Capture the cell that displays the provided text and extract its (X, Y) central coordinate. 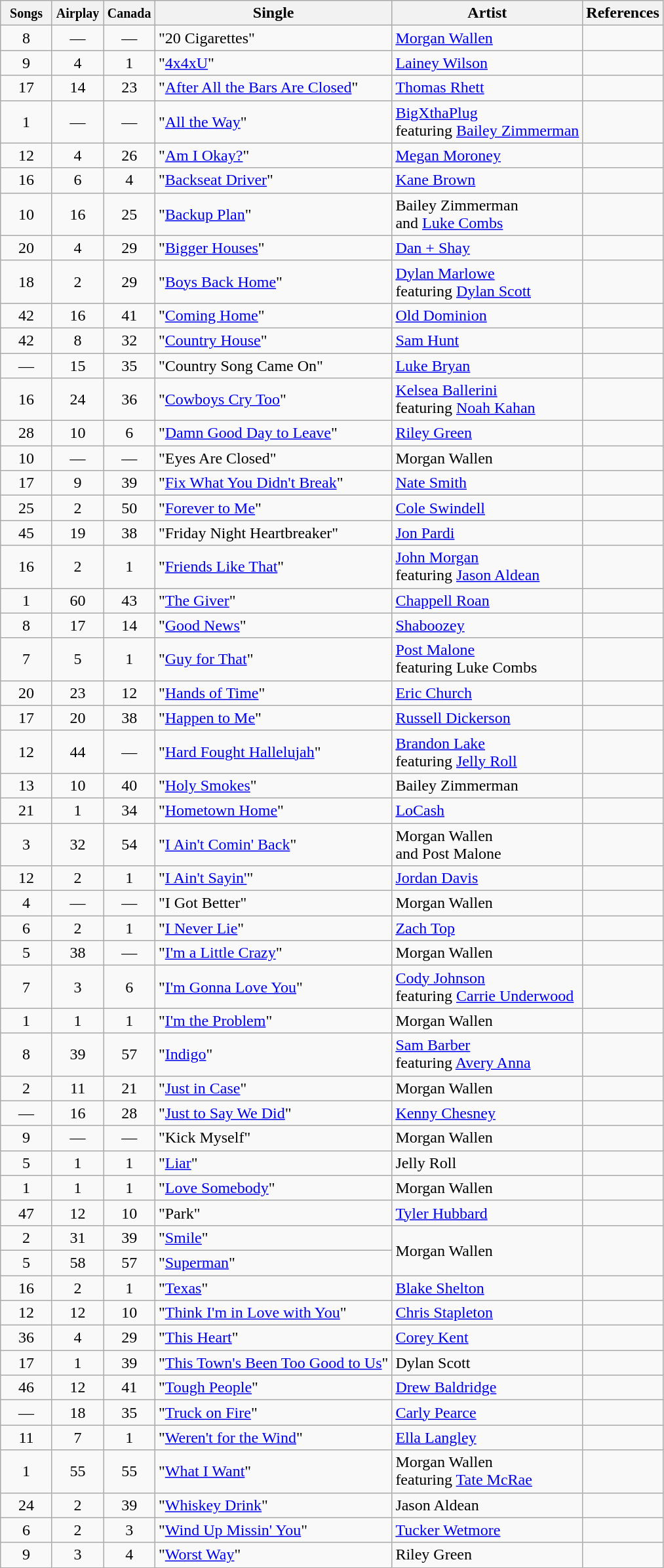
46 (26, 1388)
Jordan Davis (488, 878)
Brandon Lake featuring Jelly Roll (488, 751)
"Am I Okay?" (273, 155)
"4x4xU" (273, 63)
"Hands of Time" (273, 693)
"This Town's Been Too Good to Us" (273, 1363)
26 (130, 155)
Kelsea Ballerini featuring Noah Kahan (488, 400)
"Wind Up Missin' You" (273, 1530)
Dylan Scott (488, 1363)
Single (273, 13)
Zach Top (488, 928)
"I Never Lie" (273, 928)
"Bigger Houses" (273, 248)
Tucker Wetmore (488, 1530)
"I Ain't Comin' Back" (273, 844)
Blake Shelton (488, 1288)
Eric Church (488, 693)
"Good News" (273, 625)
"Boys Back Home" (273, 282)
"Think I'm in Love with You" (273, 1313)
"Whiskey Drink" (273, 1505)
"I'm Gonna Love You" (273, 987)
19 (77, 533)
Bailey Zimmerman (488, 785)
Songs (26, 13)
"Backup Plan" (273, 214)
58 (77, 1263)
Russell Dickerson (488, 718)
Carly Pearce (488, 1413)
"The Giver" (273, 600)
31 (77, 1238)
"Holy Smokes" (273, 785)
60 (77, 600)
"Damn Good Day to Leave" (273, 433)
"Superman" (273, 1263)
Jelly Roll (488, 1163)
"Tough People" (273, 1388)
"Smile" (273, 1238)
Ella Langley (488, 1438)
Tyler Hubbard (488, 1213)
John Morgan featuring Jason Aldean (488, 566)
"Hometown Home" (273, 810)
15 (77, 365)
44 (77, 751)
Kane Brown (488, 180)
"After All the Bars Are Closed" (273, 88)
Sam Hunt (488, 340)
"Just in Case" (273, 1088)
13 (26, 785)
"Eyes Are Closed" (273, 458)
"Worst Way" (273, 1555)
Chappell Roan (488, 600)
Chris Stapleton (488, 1313)
Lainey Wilson (488, 63)
"Fix What You Didn't Break" (273, 483)
"Country Song Came On" (273, 365)
Cody Johnson featuring Carrie Underwood (488, 987)
"Kick Myself" (273, 1138)
Bailey Zimmerman and Luke Combs (488, 214)
"Friday Night Heartbreaker" (273, 533)
"Backseat Driver" (273, 180)
45 (26, 533)
"Country House" (273, 340)
"Weren't for the Wind" (273, 1438)
Post Malone featuring Luke Combs (488, 659)
"Coming Home" (273, 315)
"Love Somebody" (273, 1188)
LoCash (488, 810)
"20 Cigarettes" (273, 38)
"I'm a Little Crazy" (273, 953)
54 (130, 844)
"Cowboys Cry Too" (273, 400)
"Forever to Me" (273, 508)
Old Dominion (488, 315)
"What I Want" (273, 1471)
"Liar" (273, 1163)
Artist (488, 13)
"I Ain't Sayin'" (273, 878)
43 (130, 600)
"I'm the Problem" (273, 1021)
34 (130, 810)
Sam Barber featuring Avery Anna (488, 1054)
Jason Aldean (488, 1505)
Jon Pardi (488, 533)
"This Heart" (273, 1338)
Morgan Wallen featuring Tate McRae (488, 1471)
"All the Way" (273, 122)
"Indigo" (273, 1054)
"Friends Like That" (273, 566)
Megan Moroney (488, 155)
40 (130, 785)
Kenny Chesney (488, 1113)
Dan + Shay (488, 248)
"Texas" (273, 1288)
Shaboozey (488, 625)
Cole Swindell (488, 508)
Luke Bryan (488, 365)
"Hard Fought Hallelujah" (273, 751)
Canada (130, 13)
Airplay (77, 13)
"Park" (273, 1213)
"I Got Better" (273, 903)
"Guy for That" (273, 659)
Drew Baldridge (488, 1388)
"Just to Say We Did" (273, 1113)
50 (130, 508)
Morgan Wallen and Post Malone (488, 844)
Thomas Rhett (488, 88)
"Happen to Me" (273, 718)
BigXthaPlug featuring Bailey Zimmerman (488, 122)
References (623, 13)
Nate Smith (488, 483)
Corey Kent (488, 1338)
47 (26, 1213)
"Truck on Fire" (273, 1413)
Dylan Marlowe featuring Dylan Scott (488, 282)
